For the text-containing cell, return its midpoint in (x, y) coordinate format. 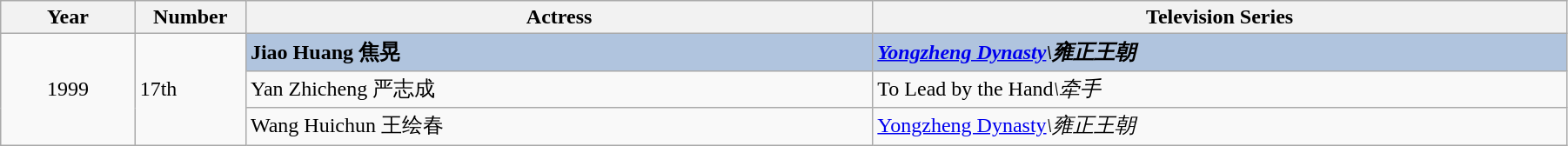
Year (68, 17)
Wang Huichun 王绘春 (559, 127)
1999 (68, 90)
Television Series (1220, 17)
17th (190, 90)
Number (190, 17)
Actress (559, 17)
To Lead by the Hand\牵手 (1220, 89)
Jiao Huang 焦晃 (559, 52)
Yan Zhicheng 严志成 (559, 89)
